Capture the cell that displays the provided text and extract its [X, Y] central coordinate. 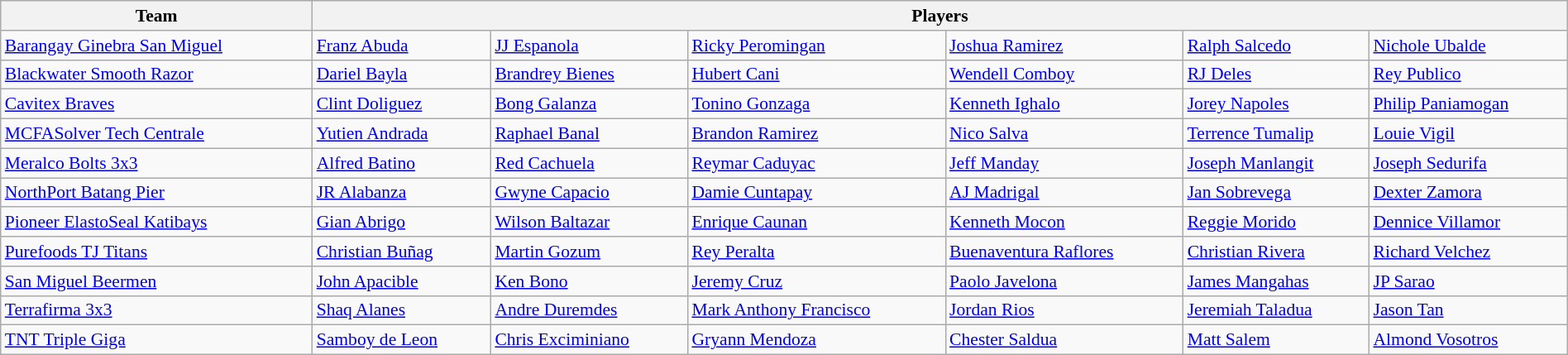
Samboy de Leon [402, 340]
Clint Doliguez [402, 104]
Yutien Andrada [402, 134]
Jorey Napoles [1277, 104]
Franz Abuda [402, 46]
Rey Publico [1468, 74]
TNT Triple Giga [157, 340]
Kenneth Mocon [1064, 223]
Joseph Manlangit [1277, 163]
Enrique Caunan [816, 223]
Andre Duremdes [589, 310]
Pioneer ElastoSeal Katibays [157, 223]
Chris Exciminiano [589, 340]
Mark Anthony Francisco [816, 310]
Wilson Baltazar [589, 223]
Martin Gozum [589, 252]
San Miguel Beermen [157, 281]
Jeremy Cruz [816, 281]
Ken Bono [589, 281]
Almond Vosotros [1468, 340]
Louie Vigil [1468, 134]
Dariel Bayla [402, 74]
Brandrey Bienes [589, 74]
Ricky Peromingan [816, 46]
Paolo Javelona [1064, 281]
Jordan Rios [1064, 310]
Gwyne Capacio [589, 193]
JR Alabanza [402, 193]
Dexter Zamora [1468, 193]
Chester Saldua [1064, 340]
Reymar Caduyac [816, 163]
James Mangahas [1277, 281]
Meralco Bolts 3x3 [157, 163]
RJ Deles [1277, 74]
Jason Tan [1468, 310]
Buenaventura Raflores [1064, 252]
Ralph Salcedo [1277, 46]
Terrafirma 3x3 [157, 310]
Jan Sobrevega [1277, 193]
Rey Peralta [816, 252]
Jeff Manday [1064, 163]
Nico Salva [1064, 134]
John Apacible [402, 281]
NorthPort Batang Pier [157, 193]
Red Cachuela [589, 163]
Nichole Ubalde [1468, 46]
Reggie Morido [1277, 223]
JP Sarao [1468, 281]
JJ Espanola [589, 46]
Tonino Gonzaga [816, 104]
Wendell Comboy [1064, 74]
Team [157, 16]
Christian Rivera [1277, 252]
Christian Buñag [402, 252]
Raphael Banal [589, 134]
Richard Velchez [1468, 252]
AJ Madrigal [1064, 193]
Gryann Mendoza [816, 340]
Gian Abrigo [402, 223]
MCFASolver Tech Centrale [157, 134]
Shaq Alanes [402, 310]
Cavitex Braves [157, 104]
Players [940, 16]
Purefoods TJ Titans [157, 252]
Matt Salem [1277, 340]
Damie Cuntapay [816, 193]
Philip Paniamogan [1468, 104]
Dennice Villamor [1468, 223]
Hubert Cani [816, 74]
Alfred Batino [402, 163]
Jeremiah Taladua [1277, 310]
Joseph Sedurifa [1468, 163]
Blackwater Smooth Razor [157, 74]
Joshua Ramirez [1064, 46]
Terrence Tumalip [1277, 134]
Brandon Ramirez [816, 134]
Barangay Ginebra San Miguel [157, 46]
Kenneth Ighalo [1064, 104]
Bong Galanza [589, 104]
